Determine the [x, y] coordinate at the center of the cell enclosing the given text.  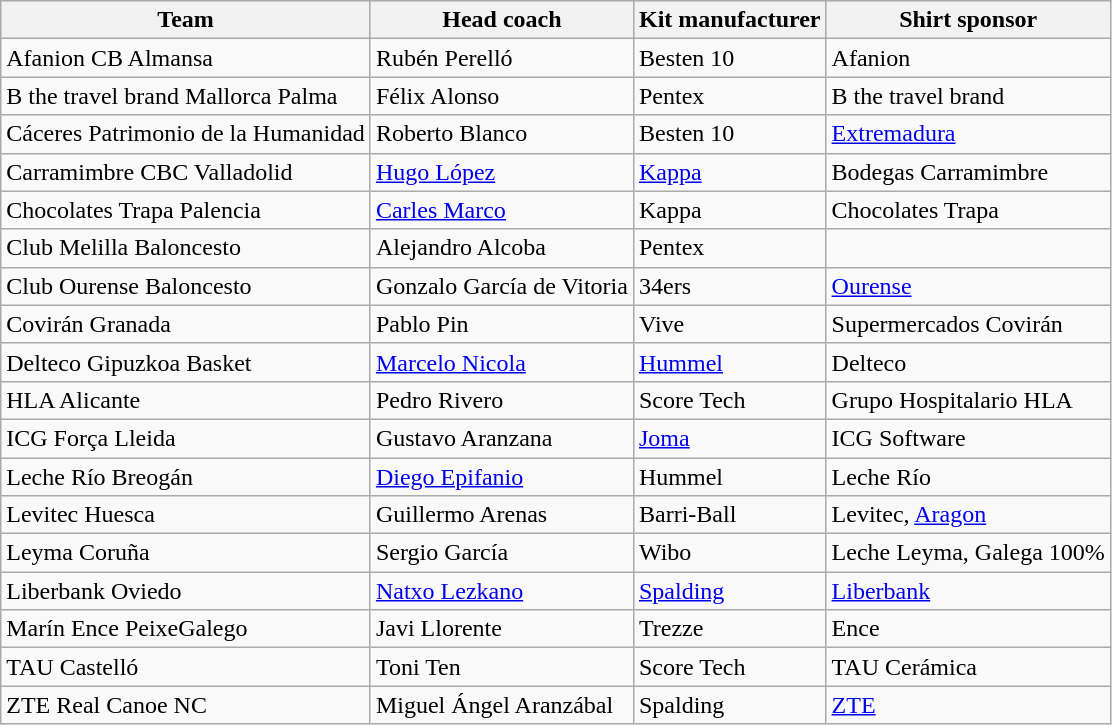
Toni Ten [502, 667]
Club Ourense Baloncesto [186, 286]
Leyma Coruña [186, 553]
Head coach [502, 20]
Liberbank [968, 591]
Leche Río Breogán [186, 477]
B the travel brand Mallorca Palma [186, 96]
Carramimbre CBC Valladolid [186, 172]
ICG Força Lleida [186, 438]
Javi Llorente [502, 629]
Afanion [968, 58]
34ers [730, 286]
Team [186, 20]
HLA Alicante [186, 400]
TAU Castelló [186, 667]
Levitec, Aragon [968, 515]
Leche Leyma, Galega 100% [968, 553]
Bodegas Carramimbre [968, 172]
Levitec Huesca [186, 515]
Natxo Lezkano [502, 591]
Trezze [730, 629]
Grupo Hospitalario HLA [968, 400]
Roberto Blanco [502, 134]
Joma [730, 438]
Afanion CB Almansa [186, 58]
Club Melilla Baloncesto [186, 248]
Cáceres Patrimonio de la Humanidad [186, 134]
Sergio García [502, 553]
Ourense [968, 286]
Leche Río [968, 477]
Miguel Ángel Aranzábal [502, 705]
ZTE Real Canoe NC [186, 705]
Barri-Ball [730, 515]
Liberbank Oviedo [186, 591]
Gustavo Aranzana [502, 438]
Extremadura [968, 134]
Vive [730, 324]
Kit manufacturer [730, 20]
Guillermo Arenas [502, 515]
Chocolates Trapa [968, 210]
Pablo Pin [502, 324]
Delteco Gipuzkoa Basket [186, 362]
Hugo López [502, 172]
Ence [968, 629]
Pedro Rivero [502, 400]
TAU Cerámica [968, 667]
Félix Alonso [502, 96]
Carles Marco [502, 210]
Supermercados Covirán [968, 324]
B the travel brand [968, 96]
ZTE [968, 705]
Marín Ence PeixeGalego [186, 629]
Shirt sponsor [968, 20]
Gonzalo García de Vitoria [502, 286]
ICG Software [968, 438]
Marcelo Nicola [502, 362]
Chocolates Trapa Palencia [186, 210]
Alejandro Alcoba [502, 248]
Diego Epifanio [502, 477]
Wibo [730, 553]
Delteco [968, 362]
Covirán Granada [186, 324]
Rubén Perelló [502, 58]
